For the text-containing cell, return its midpoint in (X, Y) coordinate format. 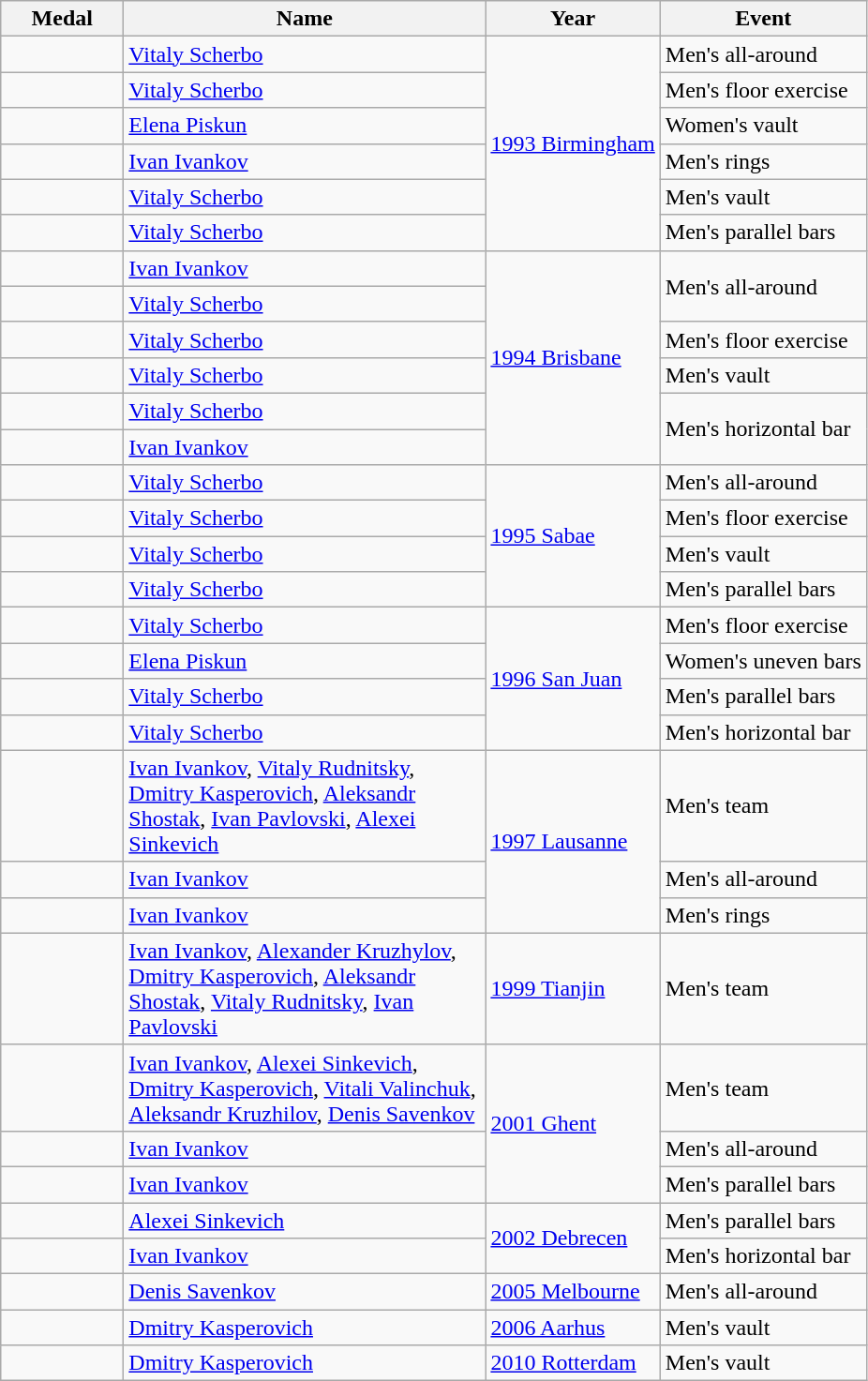
Women's uneven bars (763, 661)
1993 Birmingham (573, 143)
1996 San Juan (573, 679)
Ivan Ivankov, Alexander Kruzhylov, Dmitry Kasperovich, Aleksandr Shostak, Vitaly Rudnitsky, Ivan Pavlovski (305, 988)
1994 Brisbane (573, 357)
Year (573, 19)
Women's vault (763, 126)
1999 Tianjin (573, 988)
2010 Rotterdam (573, 1363)
Ivan Ivankov, Vitaly Rudnitsky, Dmitry Kasperovich, Aleksandr Shostak, Ivan Pavlovski, Alexei Sinkevich (305, 806)
2002 Debrecen (573, 1238)
Denis Savenkov (305, 1292)
Event (763, 19)
1997 Lausanne (573, 842)
Alexei Sinkevich (305, 1220)
Ivan Ivankov, Alexei Sinkevich, Dmitry Kasperovich, Vitali Valinchuk, Aleksandr Kruzhilov, Denis Savenkov (305, 1088)
2005 Melbourne (573, 1292)
1995 Sabae (573, 536)
2006 Aarhus (573, 1328)
2001 Ghent (573, 1123)
Medal (62, 19)
Name (305, 19)
